Output the [x, y] coordinate of the center of the cell containing the given text.  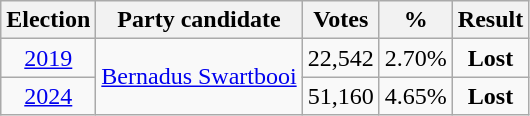
Bernadus Swartbooi [199, 77]
% [416, 20]
Votes [340, 20]
22,542 [340, 58]
2019 [48, 58]
2.70% [416, 58]
Election [48, 20]
Party candidate [199, 20]
4.65% [416, 96]
51,160 [340, 96]
Result [490, 20]
2024 [48, 96]
